Provide the (X, Y) coordinate of the cell's center where the given text is located.  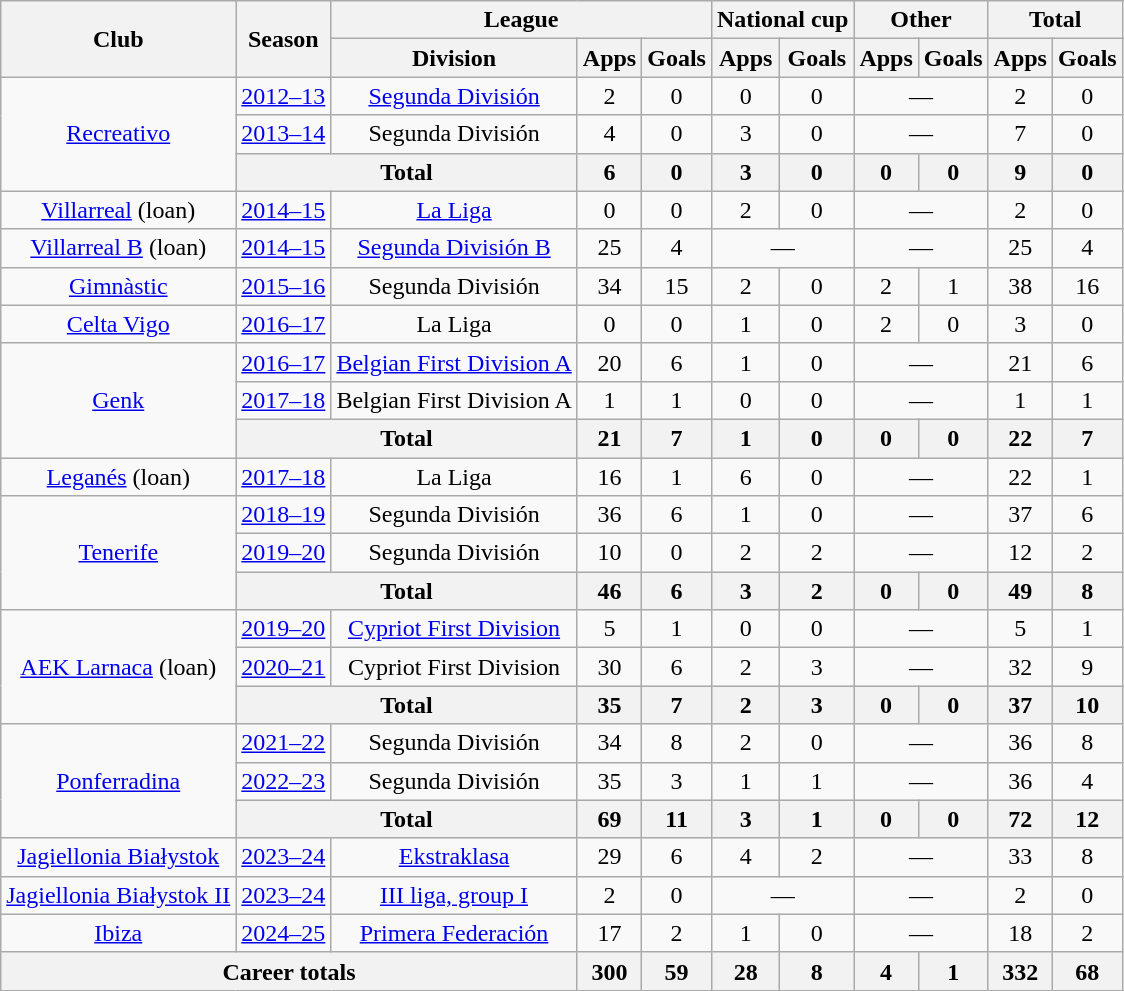
15 (677, 286)
300 (609, 971)
2021–22 (284, 743)
Other (921, 20)
72 (1020, 819)
2012–13 (284, 96)
59 (677, 971)
30 (609, 667)
Genk (118, 400)
20 (609, 362)
2024–25 (284, 933)
Tenerife (118, 553)
Jagiellonia Białystok II (118, 895)
2018–19 (284, 515)
46 (609, 591)
III liga, group I (454, 895)
2013–14 (284, 134)
18 (1020, 933)
38 (1020, 286)
Celta Vigo (118, 324)
2022–23 (284, 781)
Leganés (loan) (118, 477)
Primera Federación (454, 933)
Season (284, 39)
68 (1087, 971)
33 (1020, 857)
Segunda División B (454, 248)
Jagiellonia Białystok (118, 857)
29 (609, 857)
National cup (782, 20)
Villarreal (loan) (118, 210)
Division (454, 58)
11 (677, 819)
AEK Larnaca (loan) (118, 667)
Recreativo (118, 134)
Club (118, 39)
332 (1020, 971)
17 (609, 933)
49 (1020, 591)
28 (745, 971)
Ibiza (118, 933)
2015–16 (284, 286)
Gimnàstic (118, 286)
League (522, 20)
Villarreal B (loan) (118, 248)
Ekstraklasa (454, 857)
69 (609, 819)
Ponferradina (118, 781)
Career totals (290, 971)
2020–21 (284, 667)
32 (1020, 667)
